Locate the cell with the specified text and output its (X, Y) center coordinate. 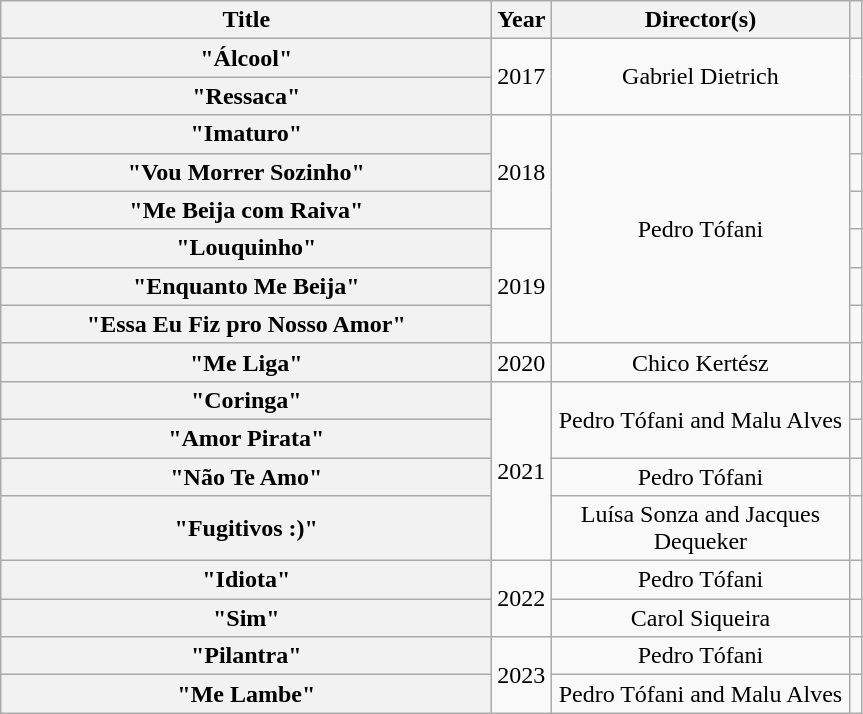
"Coringa" (246, 400)
2018 (522, 172)
Carol Siqueira (700, 618)
2019 (522, 286)
"Imaturo" (246, 134)
"Vou Morrer Sozinho" (246, 172)
"Enquanto Me Beija" (246, 286)
"Sim" (246, 618)
2020 (522, 362)
2017 (522, 77)
Title (246, 20)
"Idiota" (246, 580)
Gabriel Dietrich (700, 77)
Chico Kertész (700, 362)
"Me Liga" (246, 362)
"Me Lambe" (246, 694)
"Amor Pirata" (246, 438)
"Me Beija com Raiva" (246, 210)
2022 (522, 599)
"Ressaca" (246, 96)
"Não Te Amo" (246, 477)
"Essa Eu Fiz pro Nosso Amor" (246, 324)
Luísa Sonza and Jacques Dequeker (700, 528)
Year (522, 20)
"Fugitivos :)" (246, 528)
Director(s) (700, 20)
"Álcool" (246, 58)
"Pilantra" (246, 656)
2023 (522, 675)
"Louquinho" (246, 248)
2021 (522, 470)
